Locate the cell with the specified text and output its [x, y] center coordinate. 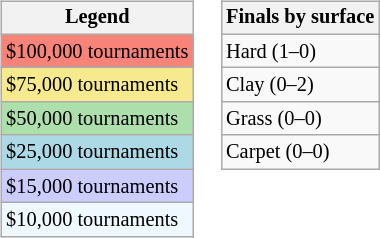
$75,000 tournaments [97, 85]
$100,000 tournaments [97, 51]
Carpet (0–0) [300, 152]
$50,000 tournaments [97, 119]
Hard (1–0) [300, 51]
Clay (0–2) [300, 85]
Finals by surface [300, 18]
$10,000 tournaments [97, 220]
$15,000 tournaments [97, 186]
$25,000 tournaments [97, 152]
Legend [97, 18]
Grass (0–0) [300, 119]
